Find where the given text appears and provide that cell's center as [X, Y] coordinate. 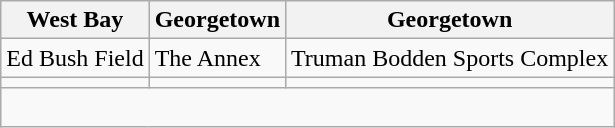
The Annex [217, 58]
Ed Bush Field [75, 58]
West Bay [75, 20]
Truman Bodden Sports Complex [450, 58]
